Search for the cell housing the specified text and yield its [x, y] center coordinate. 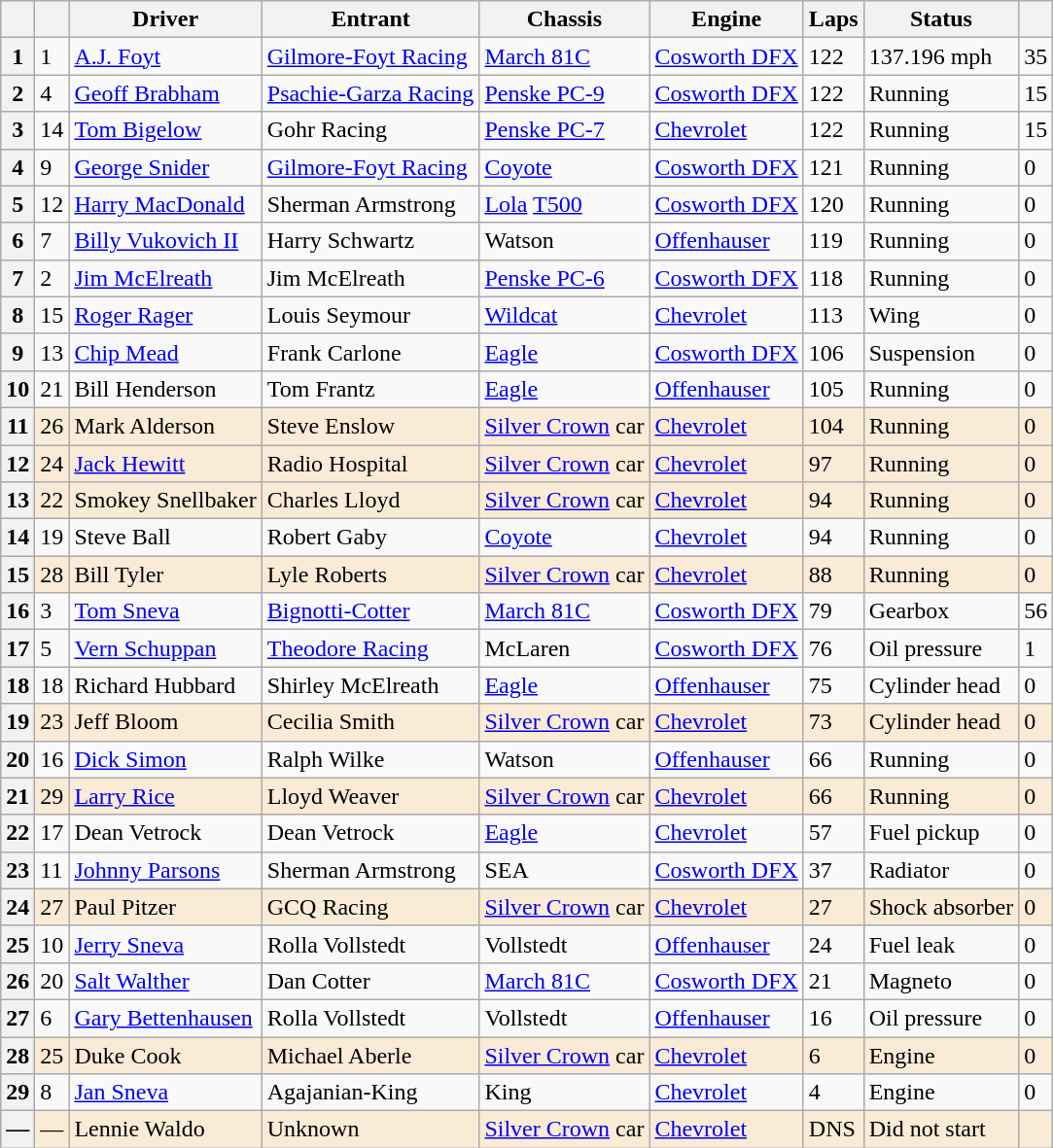
Tom Bigelow [165, 130]
Lyle Roberts [370, 574]
Paul Pitzer [165, 907]
119 [833, 241]
Mark Alderson [165, 426]
Magneto [941, 981]
Frank Carlone [370, 352]
Dick Simon [165, 759]
105 [833, 389]
George Snider [165, 167]
Bill Henderson [165, 389]
Gearbox [941, 611]
Jan Sneva [165, 1093]
Gary Bettenhausen [165, 1018]
Agajanian-King [370, 1093]
A.J. Foyt [165, 56]
37 [833, 870]
Lola T500 [564, 204]
76 [833, 648]
Lloyd Weaver [370, 796]
Smokey Snellbaker [165, 501]
Laps [833, 19]
Penske PC-7 [564, 130]
73 [833, 722]
Lennie Waldo [165, 1130]
106 [833, 352]
Bill Tyler [165, 574]
Unknown [370, 1130]
Duke Cook [165, 1055]
Cecilia Smith [370, 722]
Fuel pickup [941, 833]
97 [833, 464]
Louis Seymour [370, 315]
88 [833, 574]
Bignotti-Cotter [370, 611]
Geoff Brabham [165, 93]
Penske PC-6 [564, 278]
Richard Hubbard [165, 685]
121 [833, 167]
Johnny Parsons [165, 870]
Steve Enslow [370, 426]
Robert Gaby [370, 538]
35 [1036, 56]
GCQ Racing [370, 907]
Harry MacDonald [165, 204]
Michael Aberle [370, 1055]
Gohr Racing [370, 130]
Entrant [370, 19]
King [564, 1093]
Did not start [941, 1130]
McLaren [564, 648]
Psachie-Garza Racing [370, 93]
Shirley McElreath [370, 685]
56 [1036, 611]
Salt Walther [165, 981]
Radiator [941, 870]
Wing [941, 315]
Jerry Sneva [165, 944]
137.196 mph [941, 56]
Fuel leak [941, 944]
Status [941, 19]
Ralph Wilke [370, 759]
75 [833, 685]
120 [833, 204]
Suspension [941, 352]
Theodore Racing [370, 648]
Billy Vukovich II [165, 241]
Tom Sneva [165, 611]
118 [833, 278]
Charles Lloyd [370, 501]
Vern Schuppan [165, 648]
113 [833, 315]
Tom Frantz [370, 389]
Driver [165, 19]
Roger Rager [165, 315]
Jack Hewitt [165, 464]
Chip Mead [165, 352]
Shock absorber [941, 907]
Dan Cotter [370, 981]
Steve Ball [165, 538]
Chassis [564, 19]
Radio Hospital [370, 464]
57 [833, 833]
Jeff Bloom [165, 722]
DNS [833, 1130]
SEA [564, 870]
Wildcat [564, 315]
79 [833, 611]
Penske PC-9 [564, 93]
104 [833, 426]
Larry Rice [165, 796]
Harry Schwartz [370, 241]
